Search for the cell housing the specified text and yield its (x, y) center coordinate. 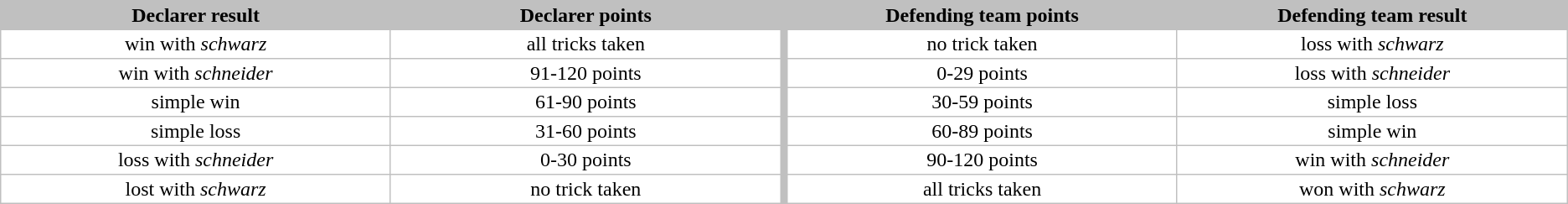
Declarer points (585, 15)
win with schwarz (196, 44)
won with schwarz (1372, 188)
60-89 points (982, 131)
0-30 points (585, 160)
0-29 points (982, 72)
61-90 points (585, 102)
Declarer result (196, 15)
lost with schwarz (196, 188)
Defending team points (982, 15)
Defending team result (1372, 15)
30-59 points (982, 102)
90-120 points (982, 160)
31-60 points (585, 131)
loss with schwarz (1372, 44)
91-120 points (585, 72)
